Provide the (x, y) coordinate of the cell's center where the given text is located.  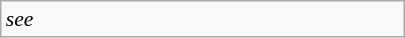
see (203, 19)
